From the cell containing the given text, extract its center point as [X, Y] coordinate. 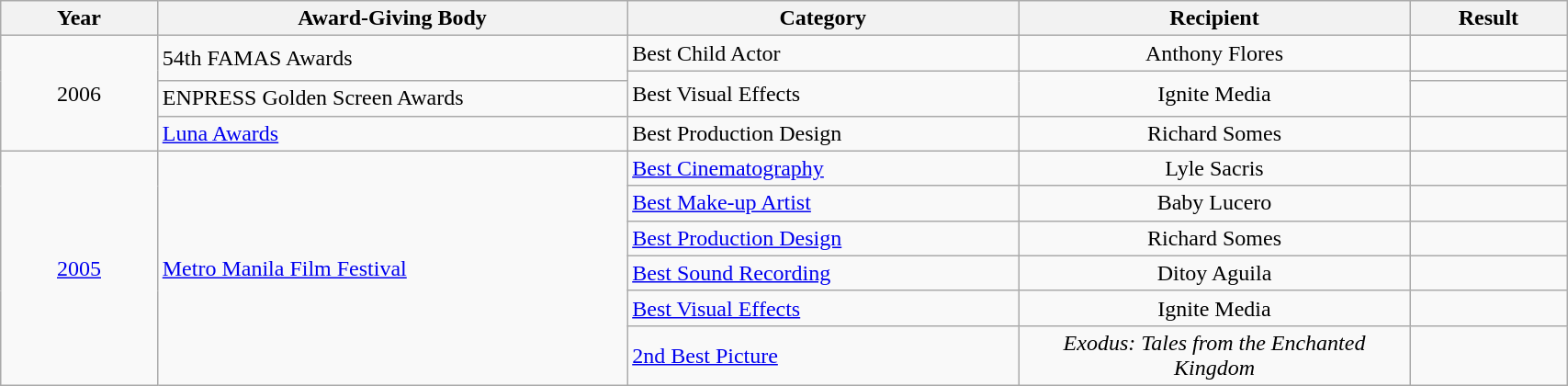
Best Cinematography [823, 168]
Award-Giving Body [391, 18]
Metro Manila Film Festival [391, 268]
Recipient [1214, 18]
Year [79, 18]
Best Sound Recording [823, 273]
Baby Lucero [1214, 203]
ENPRESS Golden Screen Awards [391, 98]
Best Make-up Artist [823, 203]
Ditoy Aguila [1214, 273]
2006 [79, 94]
Luna Awards [391, 133]
Category [823, 18]
Exodus: Tales from the Enchanted Kingdom [1214, 355]
Result [1488, 18]
2005 [79, 268]
2nd Best Picture [823, 355]
Best Child Actor [823, 53]
Anthony Flores [1214, 53]
Lyle Sacris [1214, 168]
54th FAMAS Awards [391, 59]
